Detect which cell encompasses the target text, then output its (X, Y) center coordinate. 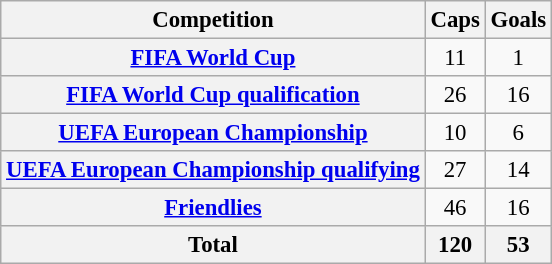
10 (455, 133)
11 (455, 58)
FIFA World Cup (213, 58)
UEFA European Championship (213, 133)
UEFA European Championship qualifying (213, 170)
Total (213, 245)
Goals (518, 20)
120 (455, 245)
6 (518, 133)
14 (518, 170)
1 (518, 58)
Caps (455, 20)
46 (455, 208)
Friendlies (213, 208)
26 (455, 95)
27 (455, 170)
53 (518, 245)
Competition (213, 20)
FIFA World Cup qualification (213, 95)
